Extract the (x, y) coordinate from the center of the cell holding the provided text.  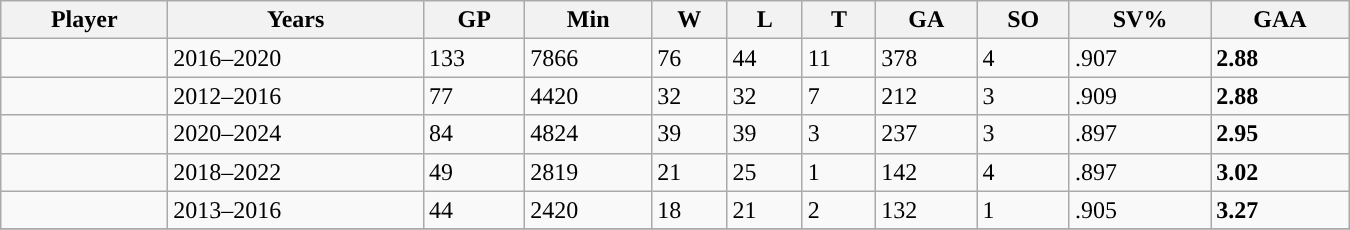
2420 (588, 210)
4420 (588, 96)
Min (588, 20)
SV% (1140, 20)
2016–2020 (296, 58)
3.27 (1280, 210)
25 (764, 172)
378 (926, 58)
84 (474, 134)
SO (1024, 20)
Years (296, 20)
133 (474, 58)
11 (838, 58)
GA (926, 20)
2018–2022 (296, 172)
.905 (1140, 210)
132 (926, 210)
L (764, 20)
W (690, 20)
49 (474, 172)
GP (474, 20)
.909 (1140, 96)
Player (84, 20)
76 (690, 58)
7866 (588, 58)
GAA (1280, 20)
T (838, 20)
2013–2016 (296, 210)
2 (838, 210)
2.95 (1280, 134)
2020–2024 (296, 134)
3.02 (1280, 172)
77 (474, 96)
142 (926, 172)
237 (926, 134)
7 (838, 96)
2819 (588, 172)
.907 (1140, 58)
212 (926, 96)
18 (690, 210)
4824 (588, 134)
2012–2016 (296, 96)
